Scan for the cell matching the given text and deliver its [X, Y] coordinate at center. 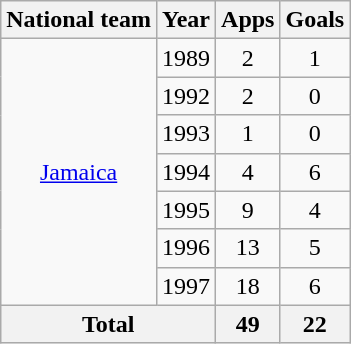
18 [248, 286]
1995 [186, 210]
13 [248, 248]
Jamaica [79, 172]
49 [248, 324]
1993 [186, 134]
9 [248, 210]
1996 [186, 248]
Apps [248, 20]
22 [315, 324]
Goals [315, 20]
Total [108, 324]
1992 [186, 96]
5 [315, 248]
1989 [186, 58]
1997 [186, 286]
National team [79, 20]
Year [186, 20]
1994 [186, 172]
